Pinpoint the cell where the given text exists, returning its [x, y] midpoint coordinate. 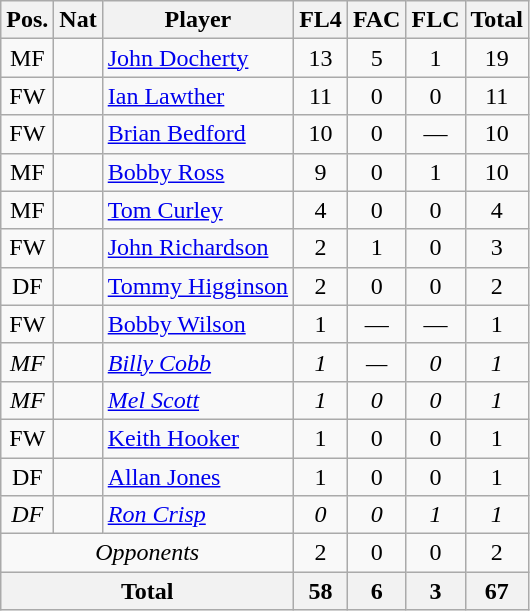
6 [376, 591]
Player [198, 20]
5 [376, 58]
Billy Cobb [198, 362]
Tommy Higginson [198, 286]
Tom Curley [198, 210]
Keith Hooker [198, 438]
Brian Bedford [198, 134]
Pos. [28, 20]
John Docherty [198, 58]
Ron Crisp [198, 515]
Allan Jones [198, 477]
FL4 [321, 20]
John Richardson [198, 248]
Bobby Ross [198, 172]
Mel Scott [198, 400]
FLC [436, 20]
13 [321, 58]
9 [321, 172]
Opponents [148, 553]
58 [321, 591]
19 [497, 58]
Nat [78, 20]
Bobby Wilson [198, 324]
Ian Lawther [198, 96]
FAC [376, 20]
67 [497, 591]
